Pinpoint the cell where the given text exists, returning its [x, y] midpoint coordinate. 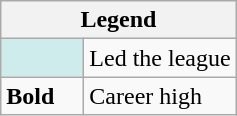
Legend [118, 20]
Bold [42, 96]
Career high [160, 96]
Led the league [160, 58]
